For the text-containing cell, return its midpoint in [x, y] coordinate format. 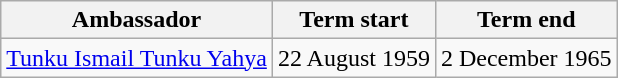
22 August 1959 [354, 58]
2 December 1965 [526, 58]
Tunku Ismail Tunku Yahya [137, 58]
Term start [354, 20]
Ambassador [137, 20]
Term end [526, 20]
